Pinpoint the cell where the given text exists, returning its [x, y] midpoint coordinate. 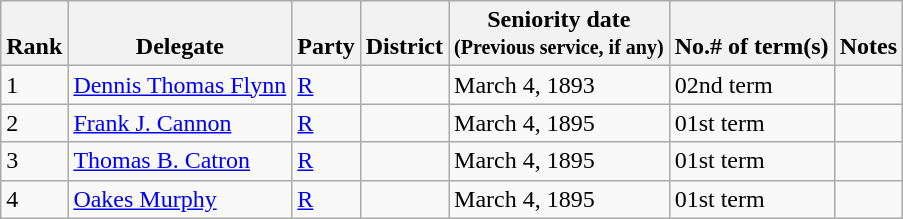
2 [34, 123]
Party [326, 34]
4 [34, 199]
Seniority date(Previous service, if any) [560, 34]
Thomas B. Catron [180, 161]
02nd term [752, 85]
Rank [34, 34]
Delegate [180, 34]
Frank J. Cannon [180, 123]
Dennis Thomas Flynn [180, 85]
Notes [868, 34]
District [404, 34]
3 [34, 161]
No.# of term(s) [752, 34]
Oakes Murphy [180, 199]
March 4, 1893 [560, 85]
1 [34, 85]
